Locate the cell with the specified text and output its [X, Y] center coordinate. 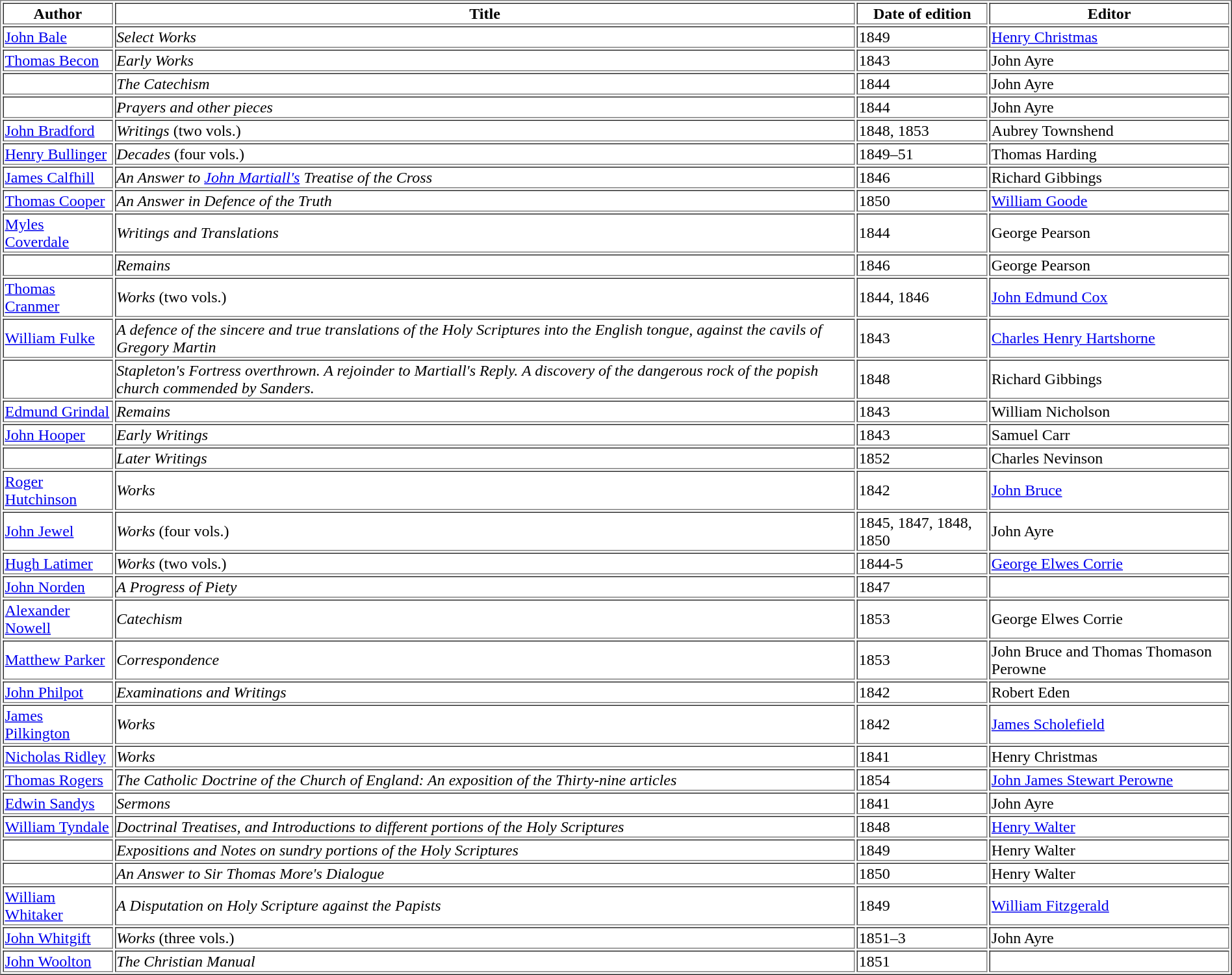
John Philpot [57, 692]
1848, 1853 [923, 130]
Aubrey Townshend [1110, 130]
1852 [923, 458]
Myles Coverdale [57, 233]
Charles Henry Hartshorne [1110, 338]
Roger Hutchinson [57, 490]
1845, 1847, 1848, 1850 [923, 532]
Later Writings [485, 458]
Author [57, 13]
John Whitgift [57, 937]
1844, 1846 [923, 298]
Stapleton's Fortress overthrown. A rejoinder to Martiall's Reply. A discovery of the dangerous rock of the popish church commended by Sanders. [485, 380]
Charles Nevinson [1110, 458]
Edmund Grindal [57, 411]
A Progress of Piety [485, 586]
Thomas Becon [57, 60]
Matthew Parker [57, 660]
Hugh Latimer [57, 563]
Doctrinal Treatises, and Introductions to different portions of the Holy Scriptures [485, 827]
Catechism [485, 619]
Works (three vols.) [485, 937]
Thomas Harding [1110, 153]
Writings (two vols.) [485, 130]
1844-5 [923, 563]
William Nicholson [1110, 411]
William Fulke [57, 338]
Prayers and other pieces [485, 107]
John Norden [57, 586]
Sermons [485, 803]
James Pilkington [57, 724]
A defence of the sincere and true translations of the Holy Scriptures into the English tongue, against the cavils of Gregory Martin [485, 338]
Thomas Cooper [57, 200]
John Bruce [1110, 490]
Nicholas Ridley [57, 757]
1851–3 [923, 937]
1854 [923, 780]
An Answer to John Martiall's Treatise of the Cross [485, 177]
An Answer in Defence of the Truth [485, 200]
A Disputation on Holy Scripture against the Papists [485, 906]
Editor [1110, 13]
Date of edition [923, 13]
Early Works [485, 60]
Expositions and Notes on sundry portions of the Holy Scriptures [485, 850]
Thomas Rogers [57, 780]
John Bradford [57, 130]
John James Stewart Perowne [1110, 780]
John Woolton [57, 961]
Works (four vols.) [485, 532]
William Goode [1110, 200]
Decades (four vols.) [485, 153]
William Fitzgerald [1110, 906]
Correspondence [485, 660]
Henry Bullinger [57, 153]
Select Works [485, 36]
James Calfhill [57, 177]
William Tyndale [57, 827]
Title [485, 13]
1849–51 [923, 153]
John Jewel [57, 532]
John Hooper [57, 434]
John Bale [57, 36]
James Scholefield [1110, 724]
Early Writings [485, 434]
Examinations and Writings [485, 692]
The Christian Manual [485, 961]
Robert Eden [1110, 692]
The Catholic Doctrine of the Church of England: An exposition of the Thirty-nine articles [485, 780]
Thomas Cranmer [57, 298]
1847 [923, 586]
Samuel Carr [1110, 434]
Writings and Translations [485, 233]
Edwin Sandys [57, 803]
An Answer to Sir Thomas More's Dialogue [485, 874]
The Catechism [485, 83]
Alexander Nowell [57, 619]
John Bruce and Thomas Thomason Perowne [1110, 660]
William Whitaker [57, 906]
John Edmund Cox [1110, 298]
1851 [923, 961]
